Determine the [x, y] coordinate at the center of the cell enclosing the given text.  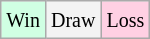
Draw [72, 20]
Loss [126, 20]
Win [24, 20]
